Detect which cell encompasses the target text, then output its [x, y] center coordinate. 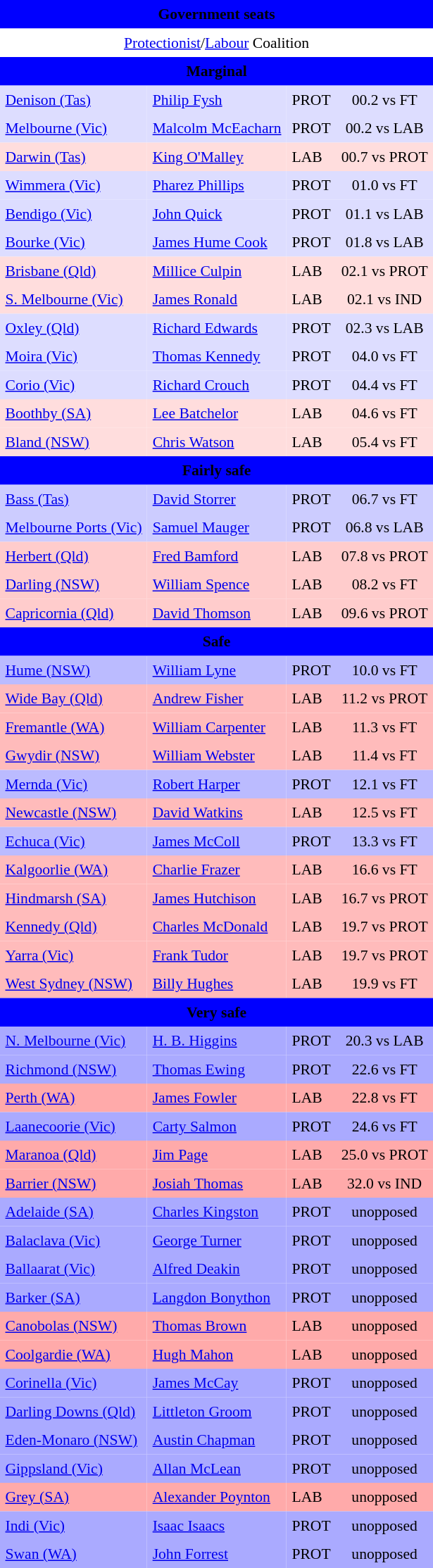
Thomas Ewing [217, 1069]
09.6 vs PROT [384, 613]
Capricornia (Qld) [73, 613]
Darling Downs (Qld) [73, 1411]
Melbourne (Vic) [73, 128]
Newcastle (NSW) [73, 813]
Wimmera (Vic) [73, 185]
David Storrer [217, 498]
Frank Tudor [217, 955]
H. B. Higgins [217, 1041]
Alfred Deakin [217, 1269]
N. Melbourne (Vic) [73, 1041]
19.9 vs FT [384, 984]
Laanecoorie (Vic) [73, 1126]
Bass (Tas) [73, 498]
Isaac Isaacs [217, 1525]
Hindmarsh (SA) [73, 898]
Moira (Vic) [73, 356]
32.0 vs IND [384, 1183]
Marginal [217, 71]
John Quick [217, 213]
James Hume Cook [217, 242]
Wide Bay (Qld) [73, 698]
William Webster [217, 755]
Charlie Frazer [217, 870]
02.1 vs PROT [384, 270]
01.1 vs LAB [384, 213]
Josiah Thomas [217, 1183]
Safe [217, 641]
Robert Harper [217, 784]
Fremantle (WA) [73, 727]
07.8 vs PROT [384, 556]
Millice Culpin [217, 270]
Lee Batchelor [217, 413]
16.7 vs PROT [384, 898]
David Thomson [217, 613]
02.1 vs IND [384, 299]
Swan (WA) [73, 1554]
Government seats [217, 14]
20.3 vs LAB [384, 1041]
Richard Crouch [217, 384]
Melbourne Ports (Vic) [73, 527]
Kalgoorlie (WA) [73, 870]
Oxley (Qld) [73, 327]
Barker (SA) [73, 1297]
James McCay [217, 1383]
01.0 vs FT [384, 185]
James Fowler [217, 1098]
10.0 vs FT [384, 670]
Bourke (Vic) [73, 242]
Adelaide (SA) [73, 1212]
12.1 vs FT [384, 784]
Hugh Mahon [217, 1354]
02.3 vs LAB [384, 327]
Samuel Mauger [217, 527]
Richmond (NSW) [73, 1069]
Ballaarat (Vic) [73, 1269]
West Sydney (NSW) [73, 984]
Eden-Monaro (NSW) [73, 1440]
Grey (SA) [73, 1497]
Protectionist/Labour Coalition [217, 42]
Bendigo (Vic) [73, 213]
Alexander Poynton [217, 1497]
William Lyne [217, 670]
James Hutchison [217, 898]
Coolgardie (WA) [73, 1354]
Fred Bamford [217, 556]
12.5 vs FT [384, 813]
08.2 vs FT [384, 584]
Barrier (NSW) [73, 1183]
S. Melbourne (Vic) [73, 299]
Andrew Fisher [217, 698]
Kennedy (Qld) [73, 927]
Littleton Groom [217, 1411]
Gippsland (Vic) [73, 1468]
Thomas Kennedy [217, 356]
06.7 vs FT [384, 498]
00.2 vs FT [384, 99]
Thomas Brown [217, 1326]
16.6 vs FT [384, 870]
Malcolm McEacharn [217, 128]
William Spence [217, 584]
Langdon Bonython [217, 1297]
22.6 vs FT [384, 1069]
Denison (Tas) [73, 99]
David Watkins [217, 813]
Carty Salmon [217, 1126]
13.3 vs FT [384, 841]
John Forrest [217, 1554]
Maranoa (Qld) [73, 1155]
Yarra (Vic) [73, 955]
Philip Fysh [217, 99]
Canobolas (NSW) [73, 1326]
11.2 vs PROT [384, 698]
Billy Hughes [217, 984]
00.2 vs LAB [384, 128]
Herbert (Qld) [73, 556]
Chris Watson [217, 441]
Darling (NSW) [73, 584]
Hume (NSW) [73, 670]
01.8 vs LAB [384, 242]
Allan McLean [217, 1468]
Bland (NSW) [73, 441]
James Ronald [217, 299]
04.4 vs FT [384, 384]
Indi (Vic) [73, 1525]
Mernda (Vic) [73, 784]
11.3 vs FT [384, 727]
Brisbane (Qld) [73, 270]
11.4 vs FT [384, 755]
05.4 vs FT [384, 441]
Fairly safe [217, 470]
Echuca (Vic) [73, 841]
Corinella (Vic) [73, 1383]
Boothby (SA) [73, 413]
Balaclava (Vic) [73, 1240]
Very safe [217, 1012]
Corio (Vic) [73, 384]
22.8 vs FT [384, 1098]
James McColl [217, 841]
Richard Edwards [217, 327]
06.8 vs LAB [384, 527]
George Turner [217, 1240]
Austin Chapman [217, 1440]
Darwin (Tas) [73, 156]
25.0 vs PROT [384, 1155]
Perth (WA) [73, 1098]
Gwydir (NSW) [73, 755]
04.6 vs FT [384, 413]
04.0 vs FT [384, 356]
Pharez Phillips [217, 185]
King O'Malley [217, 156]
00.7 vs PROT [384, 156]
William Carpenter [217, 727]
Charles McDonald [217, 927]
Charles Kingston [217, 1212]
24.6 vs FT [384, 1126]
Jim Page [217, 1155]
